Scan for the cell matching the given text and deliver its [X, Y] coordinate at center. 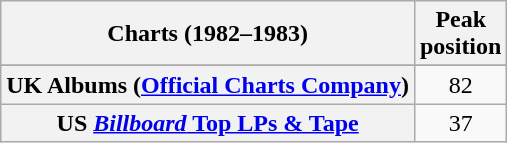
Charts (1982–1983) [208, 34]
82 [460, 85]
Peakposition [460, 34]
37 [460, 123]
UK Albums (Official Charts Company) [208, 85]
US Billboard Top LPs & Tape [208, 123]
